Determine the [x, y] coordinate at the center of the cell enclosing the given text.  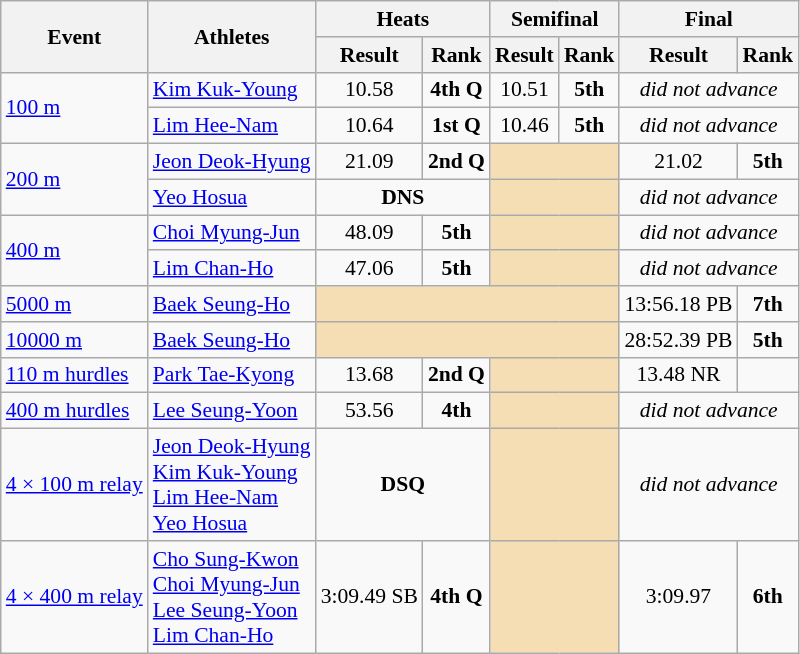
5000 m [74, 304]
10.46 [524, 126]
53.56 [370, 411]
Event [74, 36]
Heats [403, 19]
21.09 [370, 162]
10000 m [74, 340]
47.06 [370, 269]
400 m hurdles [74, 411]
Choi Myung-Jun [232, 233]
DSQ [403, 485]
10.58 [370, 90]
Park Tae-Kyong [232, 375]
13.48 NR [678, 375]
4 × 100 m relay [74, 485]
28:52.39 PB [678, 340]
100 m [74, 108]
Lim Hee-Nam [232, 126]
7th [768, 304]
10.64 [370, 126]
1st Q [456, 126]
Athletes [232, 36]
Final [708, 19]
400 m [74, 250]
110 m hurdles [74, 375]
200 m [74, 180]
21.02 [678, 162]
3:09.49 SB [370, 597]
Yeo Hosua [232, 197]
10.51 [524, 90]
Semifinal [554, 19]
DNS [403, 197]
3:09.97 [678, 597]
13.68 [370, 375]
Cho Sung-KwonChoi Myung-JunLee Seung-YoonLim Chan-Ho [232, 597]
4 × 400 m relay [74, 597]
Kim Kuk-Young [232, 90]
13:56.18 PB [678, 304]
Lee Seung-Yoon [232, 411]
Lim Chan-Ho [232, 269]
4th [456, 411]
48.09 [370, 233]
Jeon Deok-HyungKim Kuk-YoungLim Hee-NamYeo Hosua [232, 485]
Jeon Deok-Hyung [232, 162]
6th [768, 597]
